Identify which cell holds the provided text, then report its [X, Y] central coordinate. 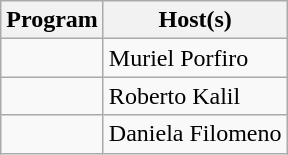
Daniela Filomeno [195, 134]
Roberto Kalil [195, 96]
Host(s) [195, 20]
Muriel Porfiro [195, 58]
Program [52, 20]
